Scan for the cell matching the given text and deliver its [x, y] coordinate at center. 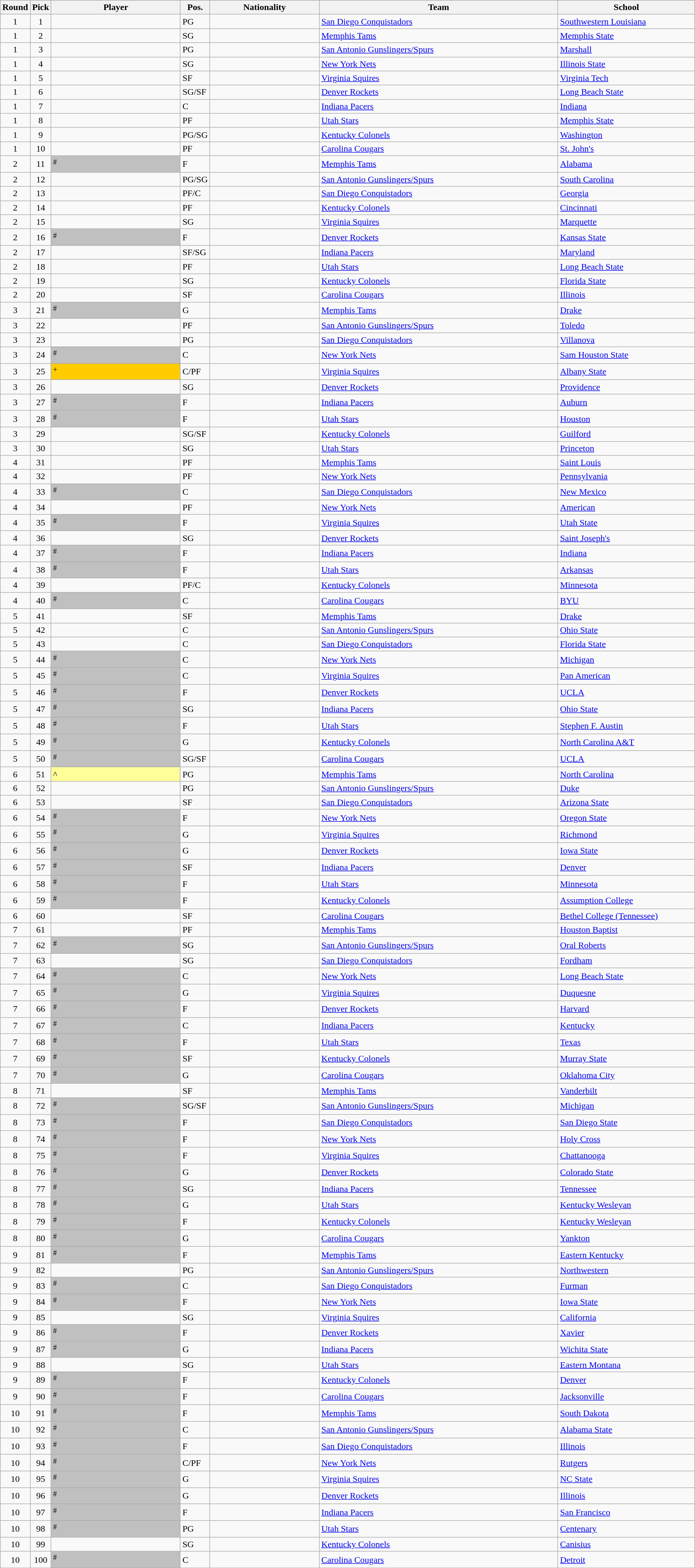
17 [40, 253]
Duquesne [626, 992]
Eastern Kentucky [626, 1255]
Washington [626, 134]
Houston Baptist [626, 930]
12 [40, 179]
Georgia [626, 193]
93 [40, 1446]
Alabama [626, 164]
43 [40, 644]
Cincinnati [626, 208]
76 [40, 1172]
Centenary [626, 1529]
Sam Houston State [626, 355]
Tennessee [626, 1188]
62 [40, 946]
31 [40, 462]
Duke [626, 788]
90 [40, 1396]
Alabama State [626, 1430]
South Dakota [626, 1414]
85 [40, 1317]
Murray State [626, 1058]
Southwestern Louisiana [626, 22]
68 [40, 1042]
45 [40, 676]
19 [40, 281]
79 [40, 1222]
Nationality [264, 7]
51 [40, 774]
61 [40, 930]
53 [40, 802]
35 [40, 523]
Guilford [626, 434]
St. John's [626, 149]
69 [40, 1058]
63 [40, 960]
Providence [626, 387]
55 [40, 834]
27 [40, 403]
Oral Roberts [626, 946]
50 [40, 759]
54 [40, 818]
80 [40, 1238]
Xavier [626, 1333]
Vanderbilt [626, 1090]
Round [15, 7]
American [626, 507]
56 [40, 851]
School [626, 7]
11 [40, 164]
28 [40, 419]
24 [40, 355]
North Carolina A&T [626, 742]
Kentucky [626, 1026]
Maryland [626, 253]
41 [40, 616]
Richmond [626, 834]
Team [439, 7]
96 [40, 1496]
Wichita State [626, 1350]
+ [116, 371]
37 [40, 553]
Northwestern [626, 1270]
48 [40, 726]
26 [40, 387]
South Carolina [626, 179]
Toledo [626, 326]
Auburn [626, 403]
Princeton [626, 448]
34 [40, 507]
95 [40, 1480]
91 [40, 1414]
Stephen F. Austin [626, 726]
86 [40, 1333]
Virginia Tech [626, 78]
San Francisco [626, 1512]
Saint Louis [626, 462]
Oklahoma City [626, 1076]
Assumption College [626, 900]
84 [40, 1302]
49 [40, 742]
100 [40, 1560]
15 [40, 222]
18 [40, 267]
47 [40, 709]
81 [40, 1255]
65 [40, 992]
57 [40, 868]
60 [40, 916]
25 [40, 371]
Rutgers [626, 1463]
SF/SG [195, 253]
94 [40, 1463]
82 [40, 1270]
Yankton [626, 1238]
87 [40, 1350]
64 [40, 976]
Colorado State [626, 1172]
74 [40, 1139]
Pick [40, 7]
83 [40, 1286]
^ [116, 774]
16 [40, 237]
Eastern Montana [626, 1364]
38 [40, 570]
78 [40, 1206]
71 [40, 1090]
33 [40, 492]
72 [40, 1106]
NC State [626, 1480]
Detroit [626, 1560]
North Carolina [626, 774]
Marquette [626, 222]
Pennsylvania [626, 476]
44 [40, 660]
Chattanooga [626, 1156]
32 [40, 476]
58 [40, 884]
Harvard [626, 1009]
Holy Cross [626, 1139]
97 [40, 1512]
23 [40, 340]
13 [40, 193]
73 [40, 1122]
77 [40, 1188]
San Diego State [626, 1122]
98 [40, 1529]
Kansas State [626, 237]
99 [40, 1544]
36 [40, 538]
Illinois State [626, 64]
21 [40, 310]
Bethel College (Tennessee) [626, 916]
California [626, 1317]
39 [40, 585]
67 [40, 1026]
75 [40, 1156]
Marshall [626, 50]
Arkansas [626, 570]
52 [40, 788]
40 [40, 601]
92 [40, 1430]
Villanova [626, 340]
42 [40, 630]
Furman [626, 1286]
Houston [626, 419]
30 [40, 448]
66 [40, 1009]
20 [40, 295]
Jacksonville [626, 1396]
89 [40, 1380]
88 [40, 1364]
Arizona State [626, 802]
29 [40, 434]
70 [40, 1076]
Player [116, 7]
Pos. [195, 7]
Utah State [626, 523]
Saint Joseph's [626, 538]
Fordham [626, 960]
BYU [626, 601]
22 [40, 326]
14 [40, 208]
59 [40, 900]
Albany State [626, 371]
Oregon State [626, 818]
New Mexico [626, 492]
46 [40, 693]
Pan American [626, 676]
Texas [626, 1042]
Canisius [626, 1544]
